For the text-containing cell, return its midpoint in (X, Y) coordinate format. 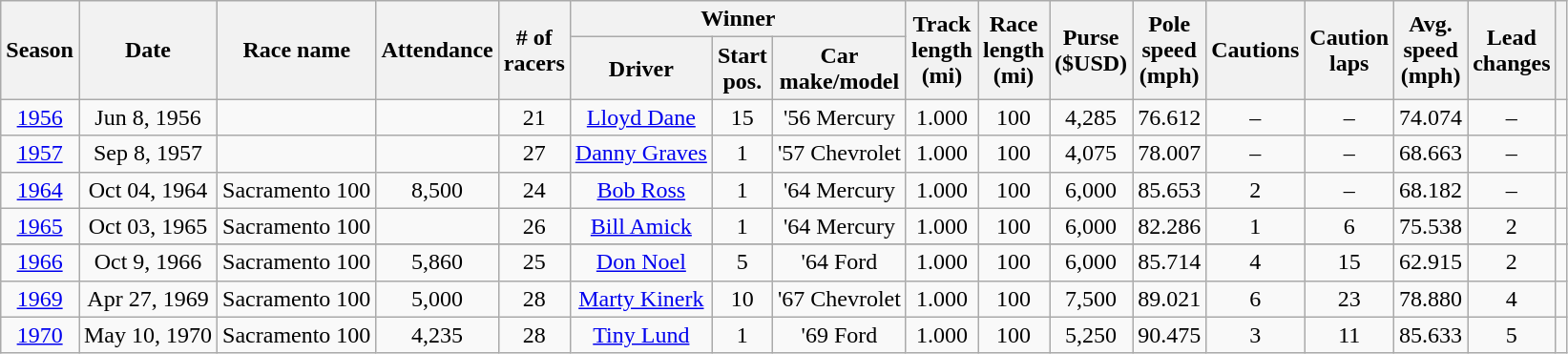
'57 Chevrolet (839, 154)
85.653 (1170, 190)
'56 Mercury (839, 117)
5,860 (437, 262)
Leadchanges (1512, 50)
'69 Ford (839, 335)
Avg.speed(mph) (1432, 50)
21 (534, 117)
Race name (297, 50)
82.286 (1170, 226)
68.182 (1432, 190)
27 (534, 154)
8,500 (437, 190)
85.633 (1432, 335)
78.880 (1432, 299)
May 10, 1970 (147, 335)
Marty Kinerk (641, 299)
Startpos. (742, 69)
Purse($USD) (1092, 50)
# ofracers (534, 50)
Winner (738, 19)
Apr 27, 1969 (147, 299)
1970 (40, 335)
Date (147, 50)
89.021 (1170, 299)
1956 (40, 117)
Polespeed(mph) (1170, 50)
Cautionlaps (1349, 50)
78.007 (1170, 154)
7,500 (1092, 299)
5,250 (1092, 335)
23 (1349, 299)
75.538 (1432, 226)
76.612 (1170, 117)
1964 (40, 190)
25 (534, 262)
'64 Ford (839, 262)
Bill Amick (641, 226)
1957 (40, 154)
Carmake/model (839, 69)
1966 (40, 262)
Oct 9, 1966 (147, 262)
1965 (40, 226)
Oct 03, 1965 (147, 226)
85.714 (1170, 262)
Tiny Lund (641, 335)
'67 Chevrolet (839, 299)
3 (1256, 335)
90.475 (1170, 335)
Season (40, 50)
Bob Ross (641, 190)
26 (534, 226)
74.074 (1432, 117)
24 (534, 190)
Jun 8, 1956 (147, 117)
Racelength(mi) (1014, 50)
Lloyd Dane (641, 117)
Sep 8, 1957 (147, 154)
Driver (641, 69)
4,075 (1092, 154)
11 (1349, 335)
1969 (40, 299)
5,000 (437, 299)
Tracklength(mi) (941, 50)
Attendance (437, 50)
4,235 (437, 335)
68.663 (1432, 154)
Oct 04, 1964 (147, 190)
10 (742, 299)
Danny Graves (641, 154)
Cautions (1256, 50)
62.915 (1432, 262)
4,285 (1092, 117)
Don Noel (641, 262)
